Extract the [x, y] coordinate from the center of the cell holding the provided text.  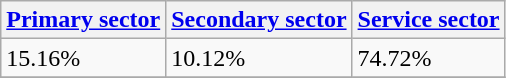
74.72% [428, 58]
10.12% [259, 58]
Service sector [428, 20]
Primary sector [84, 20]
Secondary sector [259, 20]
15.16% [84, 58]
